Return the [x, y] coordinate for the center point of the cell that contains the specified text.  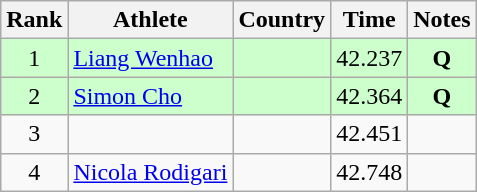
Country [282, 20]
Notes [442, 20]
Time [370, 20]
1 [34, 58]
Simon Cho [150, 96]
Athlete [150, 20]
42.364 [370, 96]
42.237 [370, 58]
42.748 [370, 172]
Rank [34, 20]
42.451 [370, 134]
2 [34, 96]
3 [34, 134]
Liang Wenhao [150, 58]
Nicola Rodigari [150, 172]
4 [34, 172]
